Capture the cell that displays the provided text and extract its [X, Y] central coordinate. 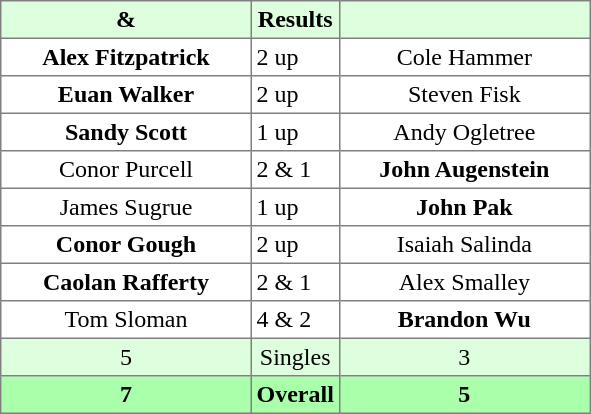
3 [464, 357]
John Pak [464, 207]
Conor Gough [126, 245]
Isaiah Salinda [464, 245]
Euan Walker [126, 95]
Singles [295, 357]
Results [295, 20]
7 [126, 395]
Alex Fitzpatrick [126, 57]
4 & 2 [295, 320]
Caolan Rafferty [126, 282]
James Sugrue [126, 207]
Steven Fisk [464, 95]
Overall [295, 395]
Tom Sloman [126, 320]
Conor Purcell [126, 170]
Sandy Scott [126, 132]
& [126, 20]
John Augenstein [464, 170]
Alex Smalley [464, 282]
Brandon Wu [464, 320]
Andy Ogletree [464, 132]
Cole Hammer [464, 57]
